Search for the cell housing the specified text and yield its (X, Y) center coordinate. 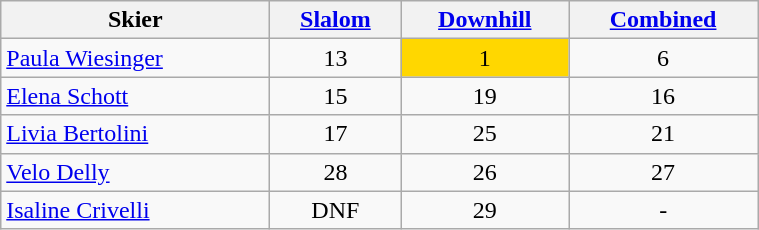
17 (336, 134)
DNF (336, 210)
Elena Schott (136, 96)
Downhill (485, 20)
21 (664, 134)
Slalom (336, 20)
6 (664, 58)
Combined (664, 20)
15 (336, 96)
27 (664, 172)
16 (664, 96)
25 (485, 134)
26 (485, 172)
19 (485, 96)
Skier (136, 20)
- (664, 210)
28 (336, 172)
29 (485, 210)
Isaline Crivelli (136, 210)
Velo Delly (136, 172)
Livia Bertolini (136, 134)
13 (336, 58)
Paula Wiesinger (136, 58)
1 (485, 58)
